Scan for the cell matching the given text and deliver its [x, y] coordinate at center. 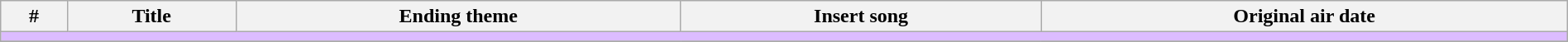
Ending theme [458, 16]
# [34, 16]
Title [151, 16]
Original air date [1304, 16]
Insert song [861, 16]
